Scan for the cell matching the given text and deliver its [x, y] coordinate at center. 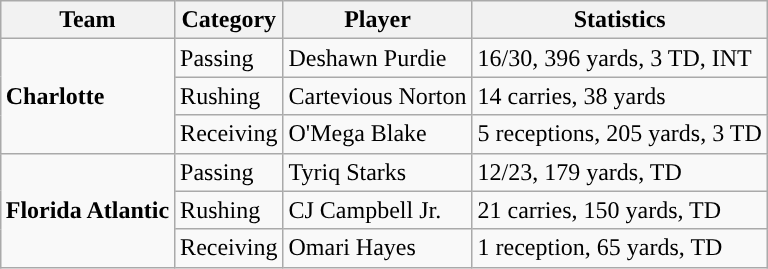
21 carries, 150 yards, TD [620, 210]
Deshawn Purdie [378, 58]
16/30, 396 yards, 3 TD, INT [620, 58]
CJ Campbell Jr. [378, 210]
Category [229, 20]
Statistics [620, 20]
12/23, 179 yards, TD [620, 172]
O'Mega Blake [378, 134]
14 carries, 38 yards [620, 96]
Cartevious Norton [378, 96]
Florida Atlantic [87, 210]
Omari Hayes [378, 248]
5 receptions, 205 yards, 3 TD [620, 134]
Team [87, 20]
1 reception, 65 yards, TD [620, 248]
Player [378, 20]
Charlotte [87, 96]
Tyriq Starks [378, 172]
